Extract the [x, y] coordinate from the center of the cell holding the provided text.  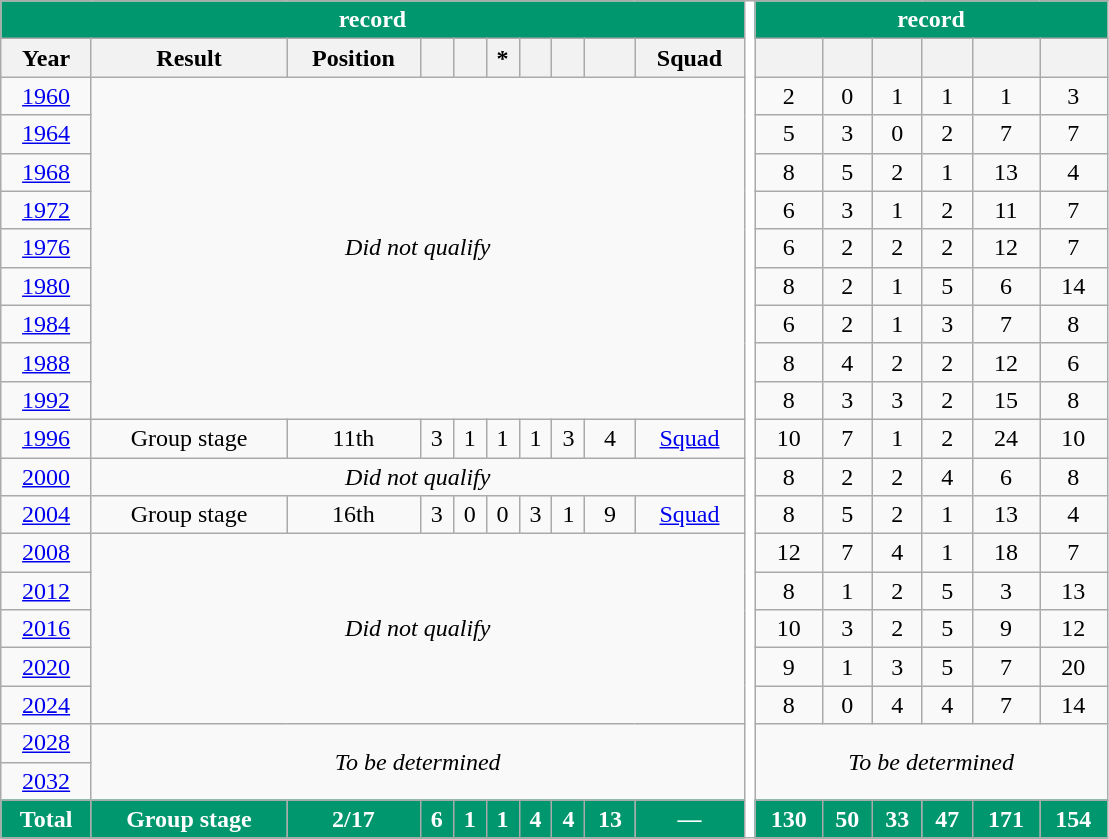
2008 [46, 553]
1996 [46, 438]
20 [1074, 667]
2/17 [354, 819]
154 [1074, 819]
2032 [46, 781]
1984 [46, 324]
50 [847, 819]
* [502, 58]
2028 [46, 743]
15 [1006, 400]
47 [947, 819]
1980 [46, 286]
2020 [46, 667]
11 [1006, 210]
11th [354, 438]
2016 [46, 629]
18 [1006, 553]
33 [897, 819]
1992 [46, 400]
2004 [46, 515]
Total [46, 819]
1964 [46, 134]
Result [188, 58]
1968 [46, 172]
Position [354, 58]
130 [788, 819]
1960 [46, 96]
1972 [46, 210]
2012 [46, 591]
— [690, 819]
16th [354, 515]
171 [1006, 819]
2000 [46, 477]
1988 [46, 362]
1976 [46, 248]
Year [46, 58]
2024 [46, 705]
24 [1006, 438]
